Output the [x, y] coordinate of the center of the cell containing the given text.  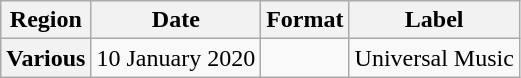
Region [46, 20]
Date [176, 20]
Label [434, 20]
Universal Music [434, 58]
Various [46, 58]
10 January 2020 [176, 58]
Format [305, 20]
